Identify which cell holds the provided text, then report its (x, y) central coordinate. 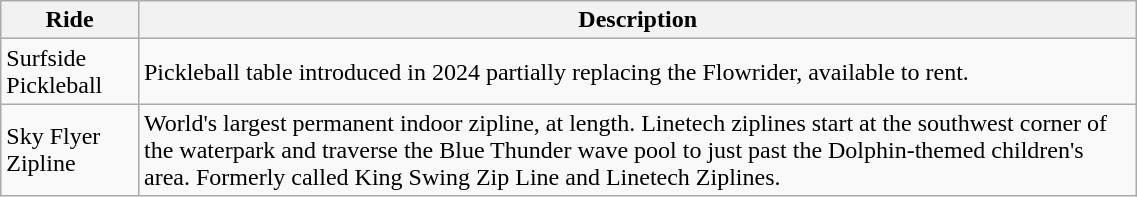
Pickleball table introduced in 2024 partially replacing the Flowrider, available to rent. (637, 72)
Sky Flyer Zipline (70, 150)
Surfside Pickleball (70, 72)
Description (637, 20)
Ride (70, 20)
